From the cell containing the given text, extract its center point as [X, Y] coordinate. 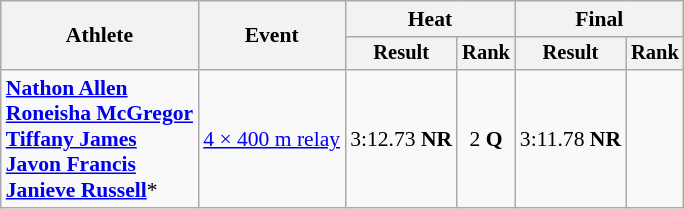
Nathon AllenRoneisha McGregorTiffany JamesJavon FrancisJanieve Russell* [100, 139]
3:12.73 NR [401, 139]
Heat [430, 19]
3:11.78 NR [570, 139]
4 × 400 m relay [272, 139]
Athlete [100, 36]
Event [272, 36]
2 Q [486, 139]
Final [600, 19]
